Locate the cell with the specified text and output its (x, y) center coordinate. 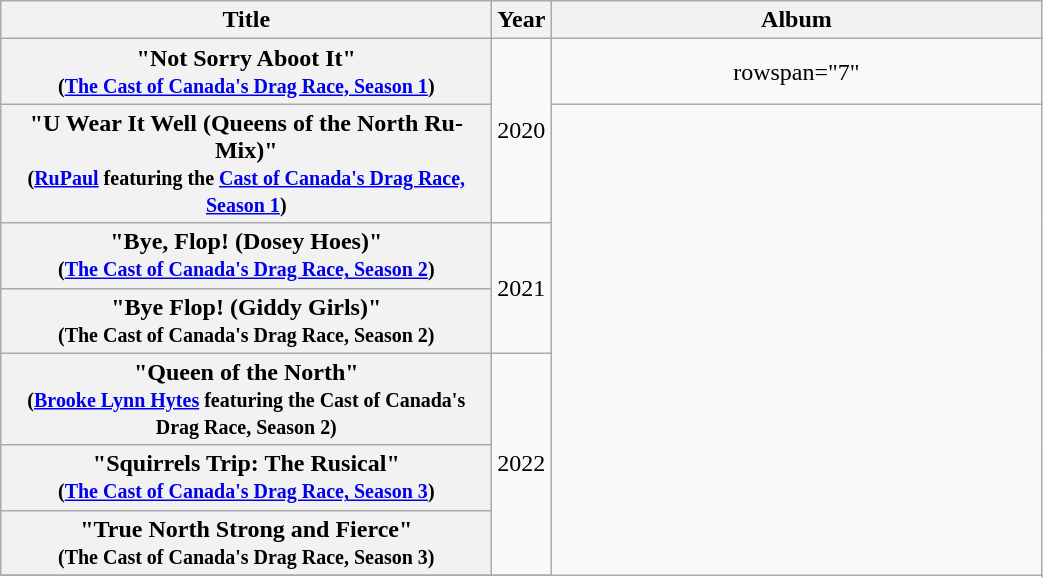
"Queen of the North"(Brooke Lynn Hytes featuring the Cast of Canada's Drag Race, Season 2) (246, 399)
Year (522, 20)
"U Wear It Well (Queens of the North Ru-Mix)"(RuPaul featuring the Cast of Canada's Drag Race, Season 1) (246, 164)
2022 (522, 464)
"Squirrels Trip: The Rusical"(The Cast of Canada's Drag Race, Season 3) (246, 478)
Album (796, 20)
"Bye Flop! (Giddy Girls)"(The Cast of Canada's Drag Race, Season 2) (246, 320)
"Not Sorry Aboot It"(The Cast of Canada's Drag Race, Season 1) (246, 72)
2021 (522, 288)
Title (246, 20)
2020 (522, 131)
"True North Strong and Fierce"(The Cast of Canada's Drag Race, Season 3) (246, 542)
rowspan="7" (796, 72)
"Bye, Flop! (Dosey Hoes)"(The Cast of Canada's Drag Race, Season 2) (246, 256)
